Search for the cell housing the specified text and yield its (x, y) center coordinate. 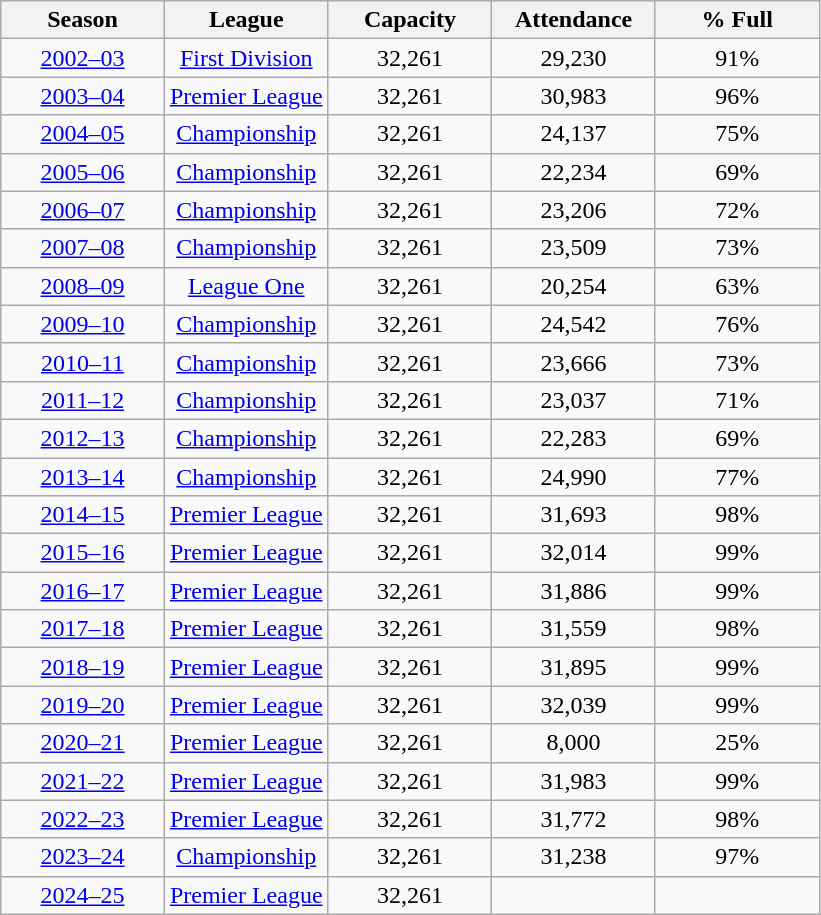
Season (83, 20)
2020–21 (83, 743)
22,283 (574, 438)
77% (737, 477)
2016–17 (83, 591)
2019–20 (83, 705)
2011–12 (83, 400)
31,772 (574, 819)
31,238 (574, 857)
76% (737, 324)
Attendance (574, 20)
63% (737, 286)
29,230 (574, 58)
2024–25 (83, 895)
22,234 (574, 172)
League One (246, 286)
23,666 (574, 362)
24,542 (574, 324)
2008–09 (83, 286)
2009–10 (83, 324)
24,137 (574, 134)
2010–11 (83, 362)
31,886 (574, 591)
2017–18 (83, 629)
91% (737, 58)
2013–14 (83, 477)
League (246, 20)
2003–04 (83, 96)
71% (737, 400)
23,509 (574, 248)
2004–05 (83, 134)
First Division (246, 58)
31,559 (574, 629)
32,039 (574, 705)
2012–13 (83, 438)
24,990 (574, 477)
2014–15 (83, 515)
2021–22 (83, 781)
23,037 (574, 400)
2023–24 (83, 857)
2005–06 (83, 172)
8,000 (574, 743)
Capacity (410, 20)
23,206 (574, 210)
2018–19 (83, 667)
72% (737, 210)
2006–07 (83, 210)
97% (737, 857)
2022–23 (83, 819)
20,254 (574, 286)
25% (737, 743)
31,983 (574, 781)
31,895 (574, 667)
2002–03 (83, 58)
% Full (737, 20)
96% (737, 96)
75% (737, 134)
30,983 (574, 96)
2015–16 (83, 553)
2007–08 (83, 248)
32,014 (574, 553)
31,693 (574, 515)
